Identify which cell holds the provided text, then report its (x, y) central coordinate. 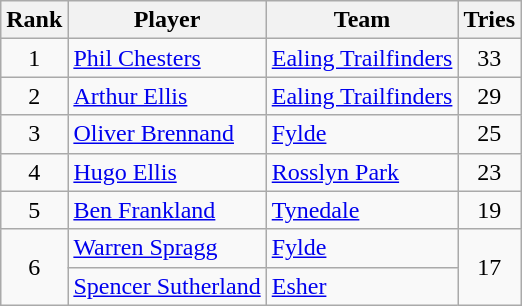
6 (34, 267)
4 (34, 172)
Oliver Brennand (167, 134)
Ben Frankland (167, 210)
19 (490, 210)
5 (34, 210)
1 (34, 58)
Tries (490, 20)
Warren Spragg (167, 248)
Esher (362, 286)
17 (490, 267)
29 (490, 96)
25 (490, 134)
Phil Chesters (167, 58)
Rosslyn Park (362, 172)
Team (362, 20)
Spencer Sutherland (167, 286)
33 (490, 58)
Hugo Ellis (167, 172)
23 (490, 172)
Rank (34, 20)
Player (167, 20)
Arthur Ellis (167, 96)
2 (34, 96)
3 (34, 134)
Tynedale (362, 210)
